Extract the [X, Y] coordinate from the center of the cell holding the provided text.  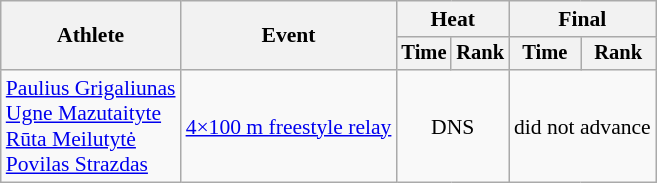
DNS [452, 126]
did not advance [582, 126]
Heat [452, 19]
Final [582, 19]
4×100 m freestyle relay [289, 126]
Paulius GrigaliunasUgne MazutaityteRūta MeilutytėPovilas Strazdas [91, 126]
Event [289, 36]
Athlete [91, 36]
